For the text-containing cell, return its midpoint in [x, y] coordinate format. 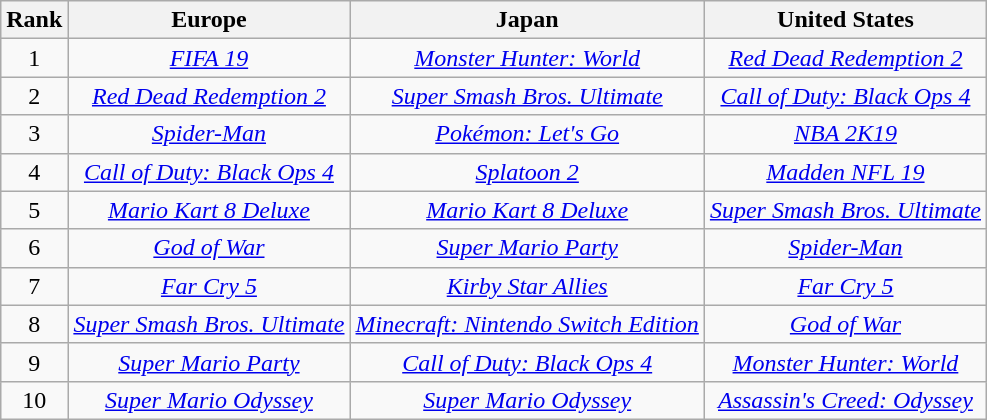
Minecraft: Nintendo Switch Edition [527, 324]
Madden NFL 19 [845, 172]
Kirby Star Allies [527, 286]
Europe [209, 20]
Japan [527, 20]
2 [34, 96]
9 [34, 362]
Rank [34, 20]
10 [34, 400]
Splatoon 2 [527, 172]
6 [34, 248]
4 [34, 172]
NBA 2K19 [845, 134]
3 [34, 134]
8 [34, 324]
5 [34, 210]
1 [34, 58]
United States [845, 20]
Assassin's Creed: Odyssey [845, 400]
FIFA 19 [209, 58]
Pokémon: Let's Go [527, 134]
7 [34, 286]
